Capture the cell that displays the provided text and extract its (x, y) central coordinate. 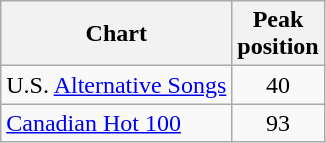
93 (278, 123)
Peakposition (278, 34)
Canadian Hot 100 (116, 123)
Chart (116, 34)
40 (278, 85)
U.S. Alternative Songs (116, 85)
